Search for the cell housing the specified text and yield its [x, y] center coordinate. 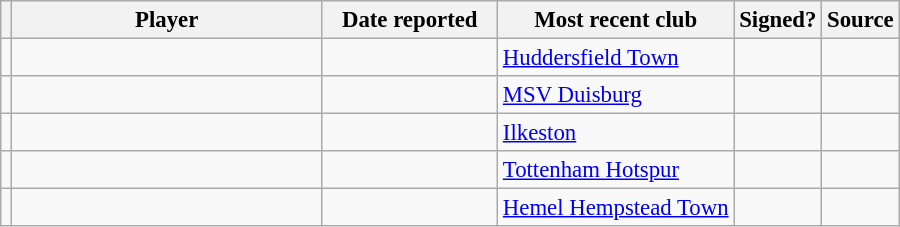
Huddersfield Town [616, 58]
Most recent club [616, 20]
Source [860, 20]
Tottenham Hotspur [616, 170]
Hemel Hempstead Town [616, 208]
Ilkeston [616, 133]
Date reported [410, 20]
MSV Duisburg [616, 95]
Player [166, 20]
Signed? [778, 20]
